Detect which cell encompasses the target text, then output its (X, Y) center coordinate. 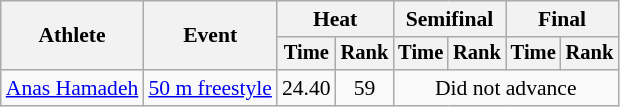
50 m freestyle (210, 88)
Did not advance (506, 88)
Semifinal (449, 19)
24.40 (306, 88)
Athlete (72, 36)
Anas Hamadeh (72, 88)
Final (562, 19)
Event (210, 36)
Heat (335, 19)
59 (365, 88)
